Provide the [x, y] coordinate of the cell's center where the given text is located.  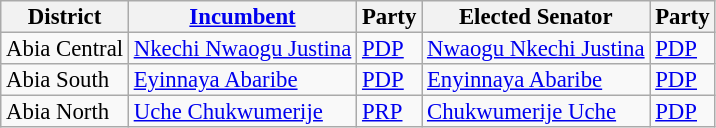
Uche Chukwumerije [242, 112]
Nwaogu Nkechi Justina [536, 49]
Enyinnaya Abaribe [536, 80]
Eyinnaya Abaribe [242, 80]
Chukwumerije Uche [536, 112]
District [65, 17]
Abia Central [65, 49]
Abia North [65, 112]
PRP [390, 112]
Elected Senator [536, 17]
Incumbent [242, 17]
Abia South [65, 80]
Nkechi Nwaogu Justina [242, 49]
